Identify which cell holds the provided text, then report its [x, y] central coordinate. 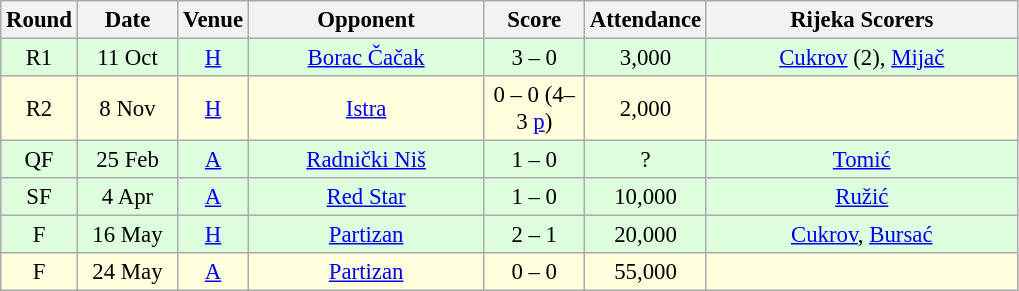
Red Star [366, 197]
2,000 [646, 108]
Cukrov, Bursać [862, 235]
Borac Čačak [366, 58]
Round [39, 20]
4 Apr [128, 197]
Venue [214, 20]
F [39, 235]
Score [534, 20]
Attendance [646, 20]
Ružić [862, 197]
Radnički Niš [366, 160]
Date [128, 20]
QF [39, 160]
Opponent [366, 20]
? [646, 160]
R1 [39, 58]
SF [39, 197]
Partizan [366, 235]
25 Feb [128, 160]
Tomić [862, 160]
Cukrov (2), Mijač [862, 58]
11 Oct [128, 58]
Rijeka Scorers [862, 20]
20,000 [646, 235]
Istra [366, 108]
3 – 0 [534, 58]
16 May [128, 235]
2 – 1 [534, 235]
3,000 [646, 58]
8 Nov [128, 108]
0 – 0 (4–3 p) [534, 108]
R2 [39, 108]
10,000 [646, 197]
